Identify which cell holds the provided text, then report its (x, y) central coordinate. 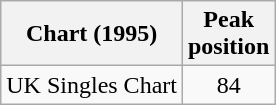
Peakposition (228, 34)
Chart (1995) (92, 34)
84 (228, 85)
UK Singles Chart (92, 85)
